Extract the [X, Y] coordinate from the center of the cell holding the provided text.  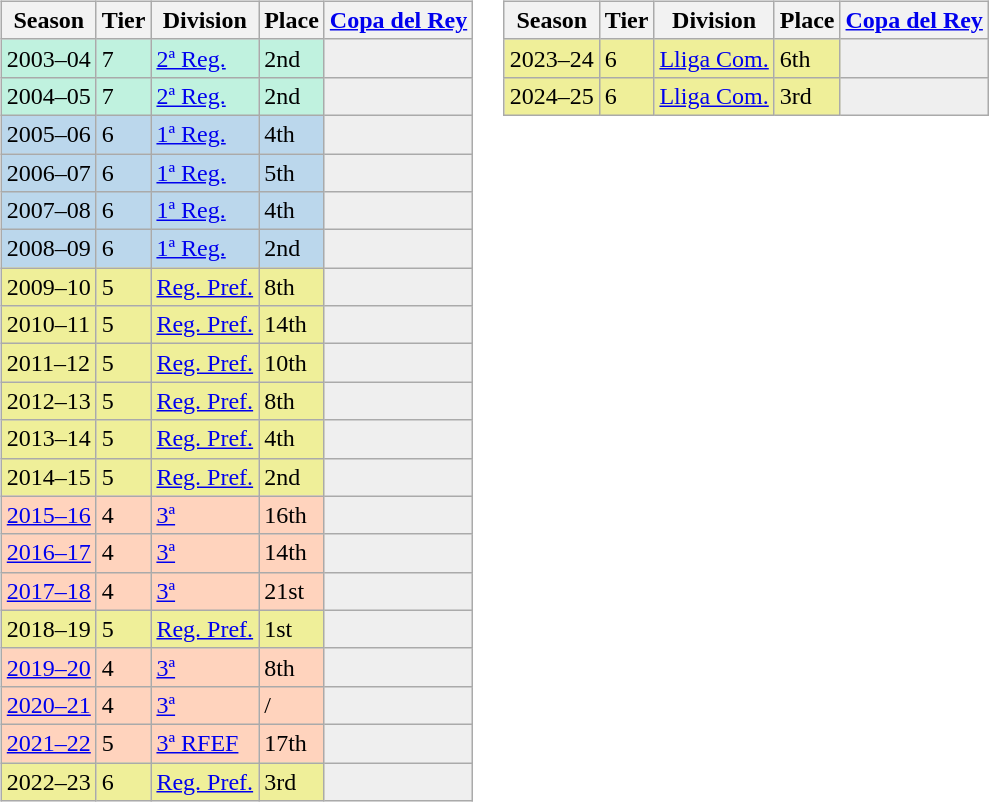
2004–05 [48, 96]
2024–25 [552, 96]
2021–22 [48, 743]
2009–10 [48, 287]
/ [292, 705]
2006–07 [48, 173]
2022–23 [48, 781]
2003–04 [48, 58]
2005–06 [48, 134]
2010–11 [48, 325]
2014–15 [48, 477]
17th [292, 743]
3ª RFEF [205, 743]
2008–09 [48, 249]
2016–17 [48, 553]
2020–21 [48, 705]
10th [292, 363]
2023–24 [552, 58]
2011–12 [48, 363]
6th [807, 58]
2007–08 [48, 211]
16th [292, 515]
5th [292, 173]
2017–18 [48, 591]
2019–20 [48, 667]
2018–19 [48, 629]
2015–16 [48, 515]
1st [292, 629]
2013–14 [48, 439]
21st [292, 591]
2012–13 [48, 401]
